Capture the cell that displays the provided text and extract its (x, y) central coordinate. 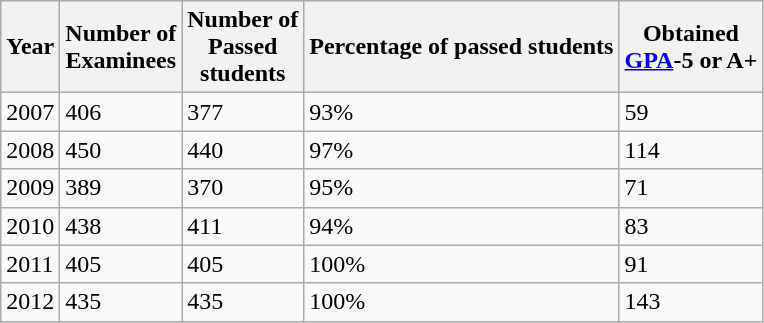
389 (121, 188)
370 (243, 188)
2012 (30, 302)
97% (462, 150)
440 (243, 150)
450 (121, 150)
411 (243, 226)
377 (243, 112)
2011 (30, 264)
95% (462, 188)
406 (121, 112)
Number ofExaminees (121, 47)
71 (691, 188)
ObtainedGPA-5 or A+ (691, 47)
Percentage of passed students (462, 47)
59 (691, 112)
93% (462, 112)
Number ofPassedstudents (243, 47)
2007 (30, 112)
91 (691, 264)
114 (691, 150)
2009 (30, 188)
Year (30, 47)
438 (121, 226)
143 (691, 302)
83 (691, 226)
94% (462, 226)
2008 (30, 150)
2010 (30, 226)
